Capture the cell that displays the provided text and extract its (X, Y) central coordinate. 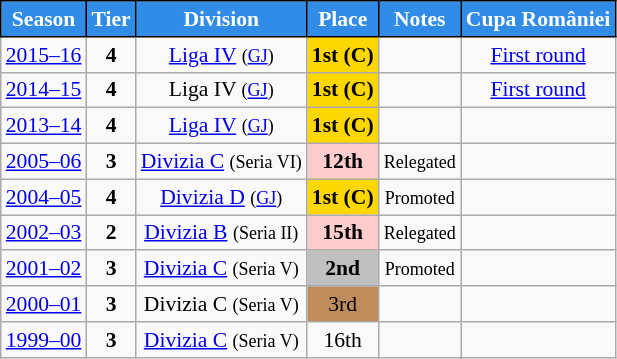
Divizia B (Seria II) (222, 233)
Place (343, 19)
3rd (343, 304)
2014–15 (44, 90)
Divizia C (Seria VI) (222, 162)
2nd (343, 269)
15th (343, 233)
2000–01 (44, 304)
2002–03 (44, 233)
Cupa României (538, 19)
2001–02 (44, 269)
1999–00 (44, 340)
2015–16 (44, 55)
2013–14 (44, 126)
2 (110, 233)
Division (222, 19)
Season (44, 19)
Divizia D (GJ) (222, 197)
Notes (420, 19)
2005–06 (44, 162)
2004–05 (44, 197)
Tier (110, 19)
12th (343, 162)
16th (343, 340)
